Search for the cell housing the specified text and yield its (X, Y) center coordinate. 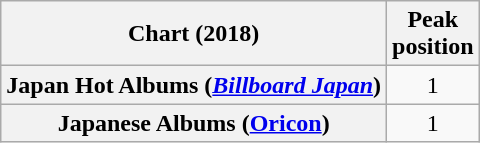
Japan Hot Albums (Billboard Japan) (194, 85)
Japanese Albums (Oricon) (194, 123)
Chart (2018) (194, 34)
Peakposition (433, 34)
